Identify which cell holds the provided text, then report its (x, y) central coordinate. 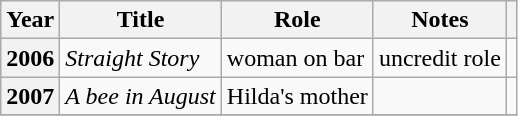
Year (30, 20)
A bee in August (141, 96)
2007 (30, 96)
Straight Story (141, 58)
2006 (30, 58)
Role (297, 20)
woman on bar (297, 58)
Hilda's mother (297, 96)
Notes (440, 20)
Title (141, 20)
uncredit role (440, 58)
